Output the (X, Y) coordinate of the center of the cell containing the given text.  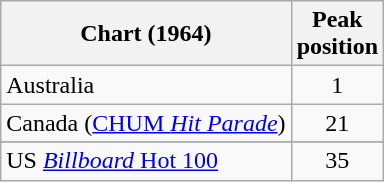
21 (337, 123)
Chart (1964) (146, 34)
1 (337, 85)
35 (337, 161)
Peakposition (337, 34)
US Billboard Hot 100 (146, 161)
Canada (CHUM Hit Parade) (146, 123)
Australia (146, 85)
